Detect which cell encompasses the target text, then output its (X, Y) center coordinate. 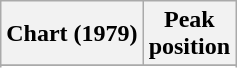
Chart (1979) (72, 34)
Peakposition (189, 34)
